Search for the cell housing the specified text and yield its (X, Y) center coordinate. 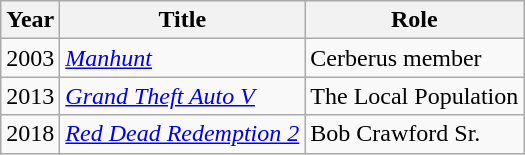
Grand Theft Auto V (182, 96)
2013 (30, 96)
2018 (30, 134)
Manhunt (182, 58)
Bob Crawford Sr. (414, 134)
Title (182, 20)
Red Dead Redemption 2 (182, 134)
Year (30, 20)
Cerberus member (414, 58)
2003 (30, 58)
Role (414, 20)
The Local Population (414, 96)
